Capture the cell that displays the provided text and extract its (X, Y) central coordinate. 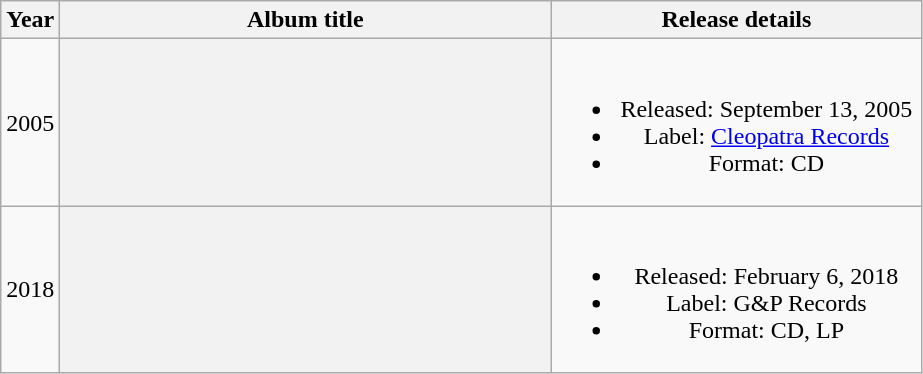
2005 (30, 122)
Released: February 6, 2018Label: G&P RecordsFormat: CD, LP (736, 290)
2018 (30, 290)
Year (30, 20)
Released: September 13, 2005Label: Cleopatra RecordsFormat: CD (736, 122)
Album title (306, 20)
Release details (736, 20)
